Scan for the cell matching the given text and deliver its (x, y) coordinate at center. 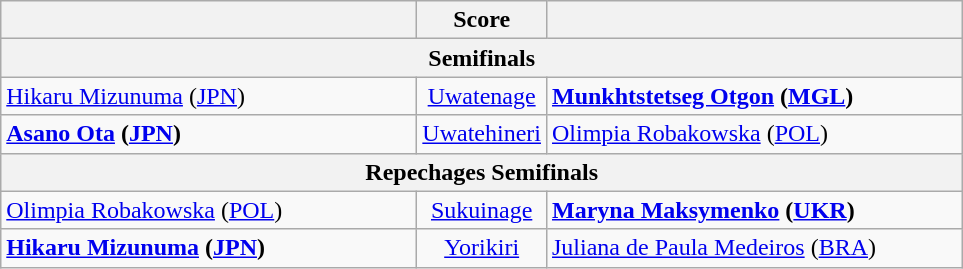
Asano Ota (JPN) (209, 134)
Sukuinage (482, 210)
Score (482, 20)
Uwatehineri (482, 134)
Munkhtstetseg Otgon (MGL) (754, 96)
Juliana de Paula Medeiros (BRA) (754, 248)
Maryna Maksymenko (UKR) (754, 210)
Repechages Semifinals (482, 172)
Yorikiri (482, 248)
Semifinals (482, 58)
Uwatenage (482, 96)
